Determine the (X, Y) coordinate at the center of the cell enclosing the given text.  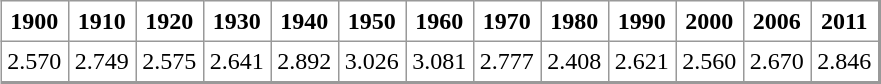
2.670 (777, 62)
1970 (507, 21)
1900 (34, 21)
2.621 (642, 62)
1930 (237, 21)
1940 (304, 21)
2.570 (34, 62)
2.560 (710, 62)
2.892 (304, 62)
1960 (440, 21)
2.575 (170, 62)
1910 (102, 21)
2.846 (844, 62)
2.641 (237, 62)
1980 (574, 21)
1990 (642, 21)
2006 (777, 21)
3.081 (440, 62)
1950 (372, 21)
1920 (170, 21)
2011 (844, 21)
2.749 (102, 62)
2.408 (574, 62)
2000 (710, 21)
2.777 (507, 62)
3.026 (372, 62)
